Find where the given text appears and provide that cell's center as (x, y) coordinate. 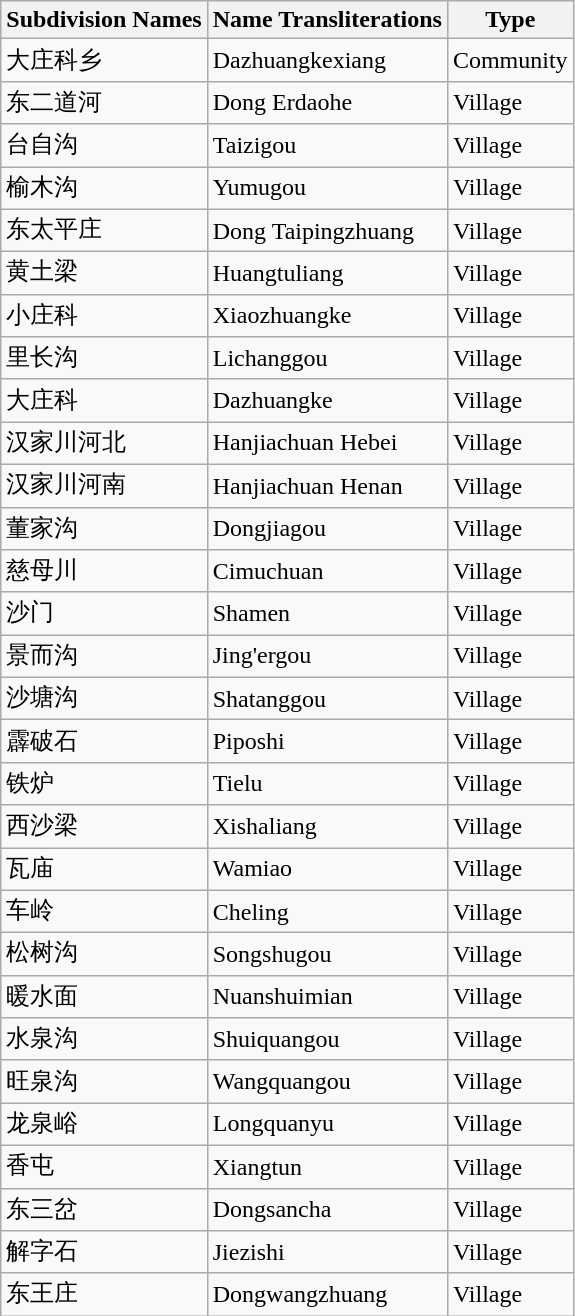
Xiangtun (327, 1166)
Dong Erdaohe (327, 102)
黄土梁 (104, 274)
Dazhuangke (327, 400)
Huangtuliang (327, 274)
Lichanggou (327, 358)
大庄科乡 (104, 60)
沙塘沟 (104, 698)
Wamiao (327, 870)
旺泉沟 (104, 1082)
Jing'ergou (327, 656)
Longquanyu (327, 1124)
Nuanshuimian (327, 996)
景而沟 (104, 656)
沙门 (104, 614)
Tielu (327, 784)
小庄科 (104, 316)
Shuiquangou (327, 1040)
Shatanggou (327, 698)
Dongwangzhuang (327, 1294)
Type (510, 20)
台自沟 (104, 146)
暖水面 (104, 996)
Dazhuangkexiang (327, 60)
汉家川河北 (104, 444)
松树沟 (104, 954)
大庄科 (104, 400)
瓦庙 (104, 870)
Xiaozhuangke (327, 316)
榆木沟 (104, 188)
东王庄 (104, 1294)
Piposhi (327, 742)
Dongsancha (327, 1210)
香屯 (104, 1166)
Dongjiagou (327, 528)
东二道河 (104, 102)
Songshugou (327, 954)
Hanjiachuan Hebei (327, 444)
Shamen (327, 614)
慈母川 (104, 572)
里长沟 (104, 358)
水泉沟 (104, 1040)
解字石 (104, 1252)
Cimuchuan (327, 572)
铁炉 (104, 784)
汉家川河南 (104, 486)
东三岔 (104, 1210)
龙泉峪 (104, 1124)
Cheling (327, 912)
董家沟 (104, 528)
Hanjiachuan Henan (327, 486)
Community (510, 60)
Jiezishi (327, 1252)
Subdivision Names (104, 20)
车岭 (104, 912)
Dong Taipingzhuang (327, 230)
东太平庄 (104, 230)
Taizigou (327, 146)
Name Transliterations (327, 20)
西沙梁 (104, 826)
Wangquangou (327, 1082)
Yumugou (327, 188)
霹破石 (104, 742)
Xishaliang (327, 826)
